From the cell containing the given text, extract its center point as [X, Y] coordinate. 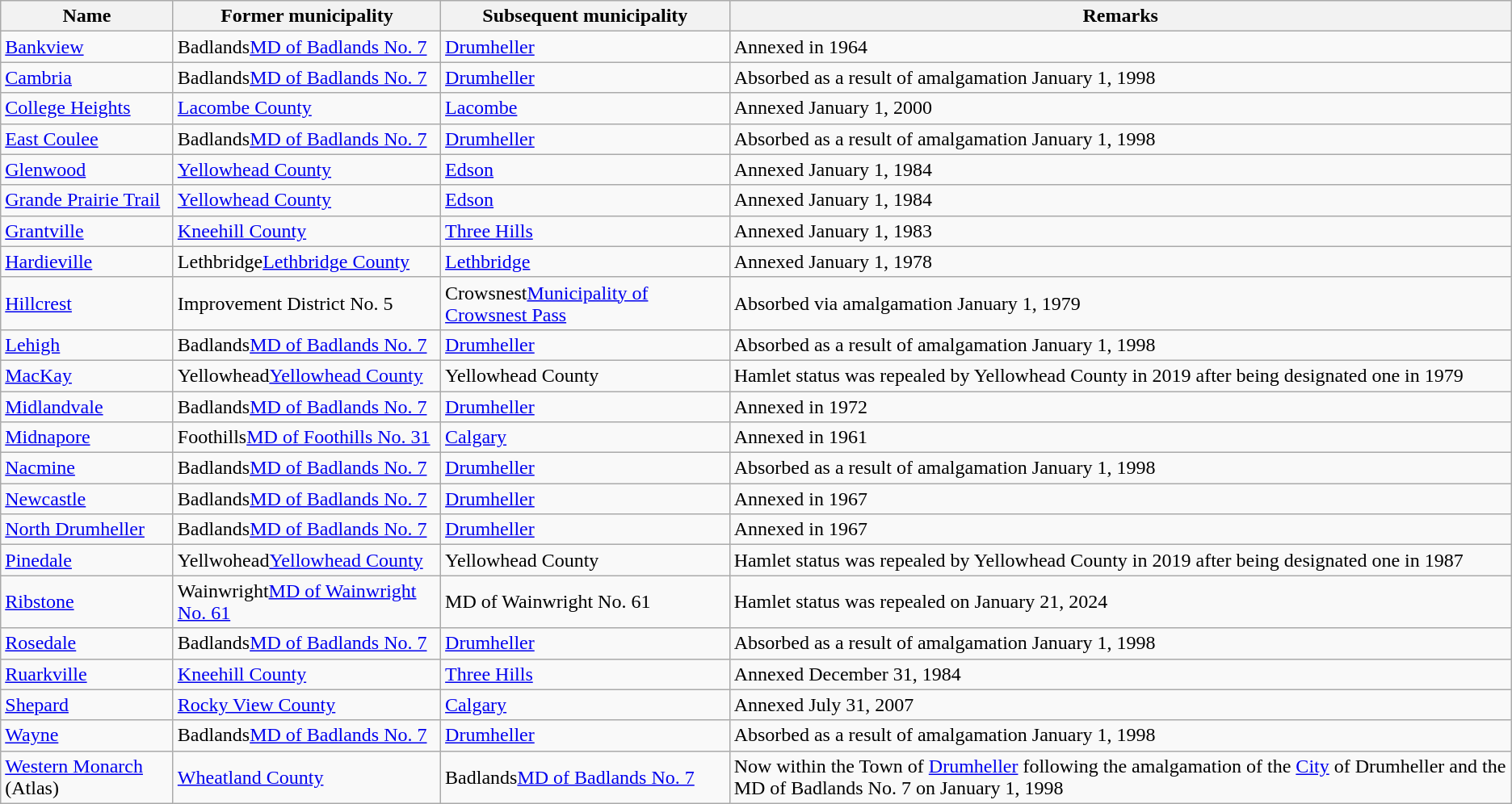
Bankview [87, 47]
Newcastle [87, 499]
Hamlet status was repealed by Yellowhead County in 2019 after being designated one in 1987 [1120, 560]
Ribstone [87, 602]
Midnapore [87, 438]
Cambria [87, 77]
Pinedale [87, 560]
Absorbed via amalgamation January 1, 1979 [1120, 304]
CrowsnestMunicipality of Crowsnest Pass [586, 304]
Annexed December 31, 1984 [1120, 674]
Glenwood [87, 170]
Former municipality [307, 16]
Nacmine [87, 468]
Annexed January 1, 1978 [1120, 262]
Shepard [87, 705]
Wayne [87, 735]
Name [87, 16]
Midlandvale [87, 406]
Lacombe [586, 108]
YellwoheadYellowhead County [307, 560]
Subsequent municipality [586, 16]
Wheatland County [307, 777]
North Drumheller [87, 530]
Hamlet status was repealed by Yellowhead County in 2019 after being designated one in 1979 [1120, 375]
YellowheadYellowhead County [307, 375]
Rosedale [87, 643]
Hillcrest [87, 304]
Western Monarch (Atlas) [87, 777]
Lacombe County [307, 108]
Hardieville [87, 262]
LethbridgeLethbridge County [307, 262]
College Heights [87, 108]
Annexed January 1, 1983 [1120, 231]
Annexed July 31, 2007 [1120, 705]
Annexed in 1972 [1120, 406]
Grande Prairie Trail [87, 200]
Rocky View County [307, 705]
FoothillsMD of Foothills No. 31 [307, 438]
Annexed January 1, 2000 [1120, 108]
Remarks [1120, 16]
Annexed in 1961 [1120, 438]
Now within the Town of Drumheller following the amalgamation of the City of Drumheller and the MD of Badlands No. 7 on January 1, 1998 [1120, 777]
Improvement District No. 5 [307, 304]
Grantville [87, 231]
MD of Wainwright No. 61 [586, 602]
Lehigh [87, 345]
East Coulee [87, 139]
Hamlet status was repealed on January 21, 2024 [1120, 602]
Ruarkville [87, 674]
WainwrightMD of Wainwright No. 61 [307, 602]
MacKay [87, 375]
Annexed in 1964 [1120, 47]
Lethbridge [586, 262]
